Provide the (X, Y) coordinate of the cell's center where the given text is located.  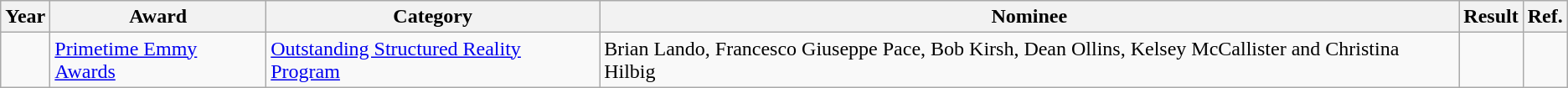
Outstanding Structured Reality Program (433, 60)
Nominee (1029, 17)
Year (25, 17)
Primetime Emmy Awards (158, 60)
Award (158, 17)
Result (1491, 17)
Brian Lando, Francesco Giuseppe Pace, Bob Kirsh, Dean Ollins, Kelsey McCallister and Christina Hilbig (1029, 60)
Ref. (1545, 17)
Category (433, 17)
